Detect which cell encompasses the target text, then output its [X, Y] center coordinate. 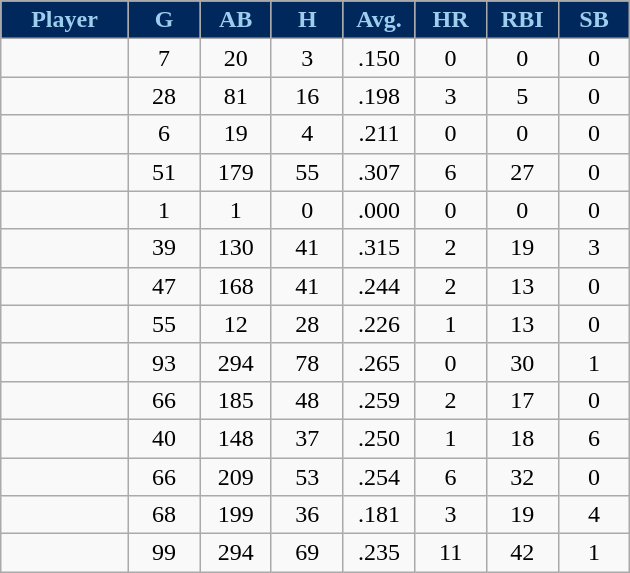
7 [164, 58]
.307 [379, 172]
78 [307, 362]
39 [164, 248]
40 [164, 438]
.265 [379, 362]
185 [236, 400]
48 [307, 400]
.259 [379, 400]
81 [236, 96]
.250 [379, 438]
HR [451, 20]
16 [307, 96]
18 [522, 438]
93 [164, 362]
12 [236, 324]
130 [236, 248]
.254 [379, 477]
.198 [379, 96]
Avg. [379, 20]
32 [522, 477]
209 [236, 477]
99 [164, 553]
AB [236, 20]
.181 [379, 515]
199 [236, 515]
69 [307, 553]
20 [236, 58]
148 [236, 438]
53 [307, 477]
.226 [379, 324]
168 [236, 286]
68 [164, 515]
.211 [379, 134]
.244 [379, 286]
.150 [379, 58]
47 [164, 286]
5 [522, 96]
.315 [379, 248]
51 [164, 172]
37 [307, 438]
.235 [379, 553]
SB [594, 20]
36 [307, 515]
RBI [522, 20]
30 [522, 362]
17 [522, 400]
Player [64, 20]
27 [522, 172]
G [164, 20]
42 [522, 553]
179 [236, 172]
11 [451, 553]
H [307, 20]
.000 [379, 210]
